Return the [X, Y] coordinate for the center point of the cell that contains the specified text.  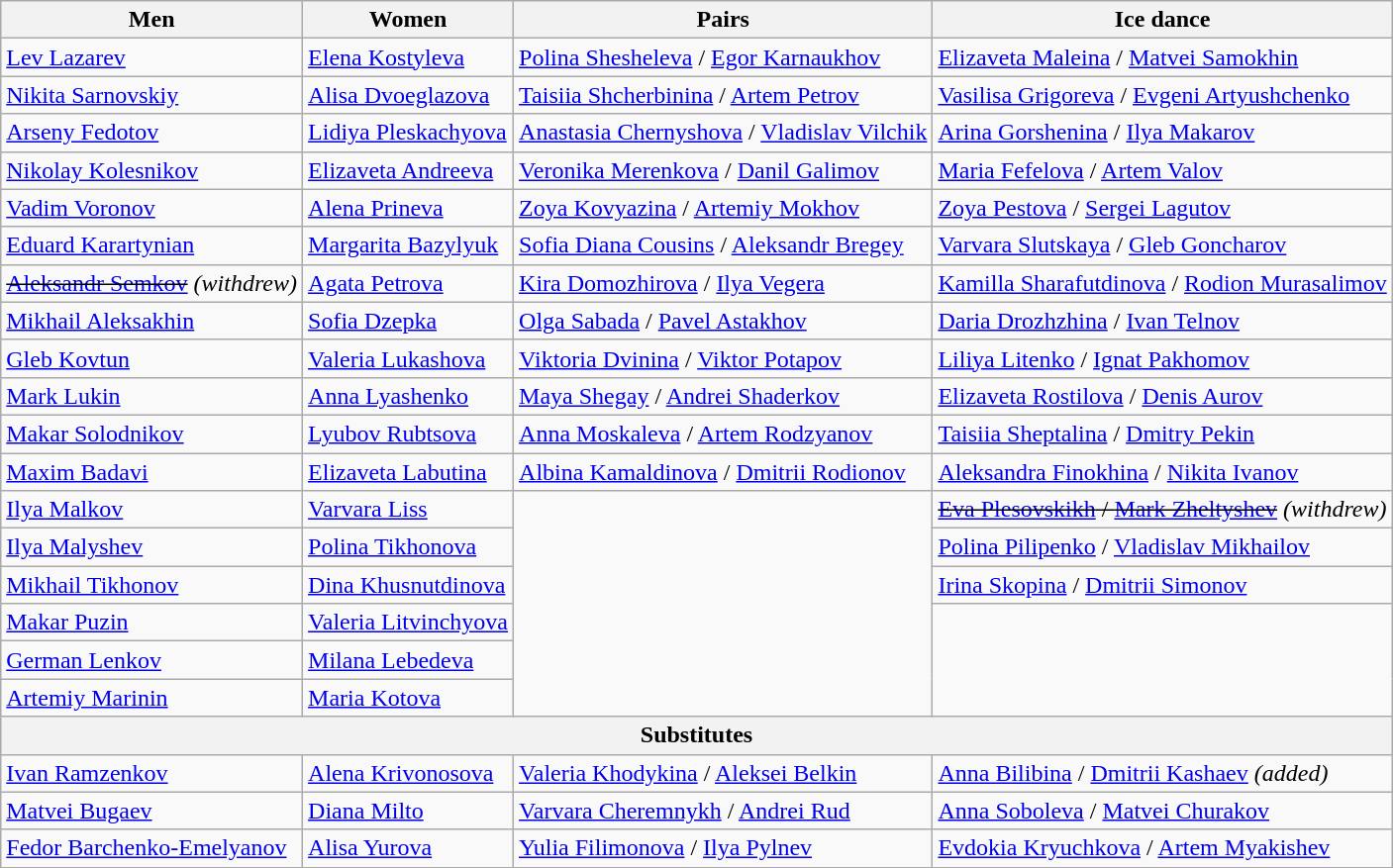
Valeria Litvinchyova [408, 623]
Mikhail Tikhonov [152, 585]
Olga Sabada / Pavel Astakhov [723, 321]
Mark Lukin [152, 396]
Anna Soboleva / Matvei Churakov [1162, 811]
Artemiy Marinin [152, 698]
Anastasia Chernyshova / Vladislav Vilchik [723, 133]
Elizaveta Andreeva [408, 170]
Aleksandra Finokhina / Nikita Ivanov [1162, 472]
Maxim Badavi [152, 472]
Albina Kamaldinova / Dmitrii Rodionov [723, 472]
Valeria Khodykina / Aleksei Belkin [723, 773]
Varvara Slutskaya / Gleb Goncharov [1162, 245]
Lidiya Pleskachyova [408, 133]
Elizaveta Labutina [408, 472]
Nikolay Kolesnikov [152, 170]
Polina Shesheleva / Egor Karnaukhov [723, 57]
Anna Lyashenko [408, 396]
Ivan Ramzenkov [152, 773]
Alisa Yurova [408, 848]
Elena Kostyleva [408, 57]
Lev Lazarev [152, 57]
Dina Khusnutdinova [408, 585]
Valeria Lukashova [408, 358]
Viktoria Dvinina / Viktor Potapov [723, 358]
Maria Fefelova / Artem Valov [1162, 170]
Substitutes [697, 735]
Kamilla Sharafutdinova / Rodion Murasalimov [1162, 283]
Varvara Liss [408, 510]
Alena Krivonosova [408, 773]
German Lenkov [152, 660]
Ilya Malkov [152, 510]
Arina Gorshenina / Ilya Makarov [1162, 133]
Nikita Sarnovskiy [152, 95]
Alena Prineva [408, 208]
Vasilisa Grigoreva / Evgeni Artyushchenko [1162, 95]
Daria Drozhzhina / Ivan Telnov [1162, 321]
Aleksandr Semkov (withdrew) [152, 283]
Elizaveta Maleina / Matvei Samokhin [1162, 57]
Diana Milto [408, 811]
Sofia Dzepka [408, 321]
Irina Skopina / Dmitrii Simonov [1162, 585]
Gleb Kovtun [152, 358]
Evdokia Kryuchkova / Artem Myakishev [1162, 848]
Mikhail Aleksakhin [152, 321]
Kira Domozhirova / Ilya Vegera [723, 283]
Men [152, 20]
Taisiia Shcherbinina / Artem Petrov [723, 95]
Maya Shegay / Andrei Shaderkov [723, 396]
Alisa Dvoeglazova [408, 95]
Milana Lebedeva [408, 660]
Veronika Merenkova / Danil Galimov [723, 170]
Eva Plesovskikh / Mark Zheltyshev (withdrew) [1162, 510]
Varvara Cheremnykh / Andrei Rud [723, 811]
Matvei Bugaev [152, 811]
Vadim Voronov [152, 208]
Elizaveta Rostilova / Denis Aurov [1162, 396]
Agata Petrova [408, 283]
Liliya Litenko / Ignat Pakhomov [1162, 358]
Ice dance [1162, 20]
Fedor Barchenko-Emelyanov [152, 848]
Makar Solodnikov [152, 434]
Lyubov Rubtsova [408, 434]
Arseny Fedotov [152, 133]
Margarita Bazylyuk [408, 245]
Polina Tikhonova [408, 547]
Zoya Kovyazina / Artemiy Mokhov [723, 208]
Pairs [723, 20]
Maria Kotova [408, 698]
Taisiia Sheptalina / Dmitry Pekin [1162, 434]
Anna Bilibina / Dmitrii Kashaev (added) [1162, 773]
Ilya Malyshev [152, 547]
Anna Moskaleva / Artem Rodzyanov [723, 434]
Women [408, 20]
Polina Pilipenko / Vladislav Mikhailov [1162, 547]
Zoya Pestova / Sergei Lagutov [1162, 208]
Yulia Filimonova / Ilya Pylnev [723, 848]
Sofia Diana Cousins / Aleksandr Bregey [723, 245]
Makar Puzin [152, 623]
Eduard Karartynian [152, 245]
